Identify which cell holds the provided text, then report its (x, y) central coordinate. 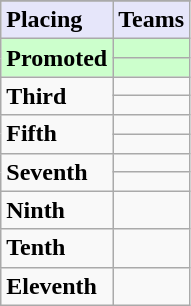
Third (57, 96)
Placing (57, 20)
Teams (152, 20)
Fifth (57, 134)
Eleventh (57, 286)
Promoted (57, 58)
Ninth (57, 210)
Tenth (57, 248)
Seventh (57, 172)
